Output the [X, Y] coordinate of the center of the cell containing the given text.  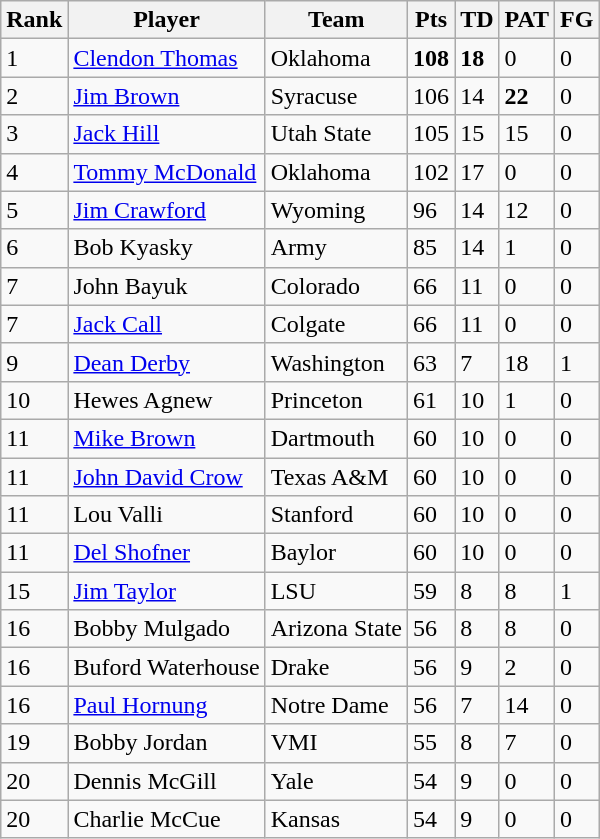
Texas A&M [336, 477]
106 [432, 96]
Buford Waterhouse [166, 667]
TD [477, 20]
Colorado [336, 286]
Arizona State [336, 629]
5 [34, 210]
61 [432, 400]
VMI [336, 743]
Bob Kyasky [166, 248]
Player [166, 20]
Drake [336, 667]
Kansas [336, 819]
108 [432, 58]
Colgate [336, 324]
Princeton [336, 400]
102 [432, 172]
LSU [336, 591]
59 [432, 591]
Jack Hill [166, 134]
Stanford [336, 515]
Pts [432, 20]
Team [336, 20]
Yale [336, 781]
22 [527, 96]
85 [432, 248]
Dean Derby [166, 362]
Lou Valli [166, 515]
Jim Taylor [166, 591]
Washington [336, 362]
17 [477, 172]
55 [432, 743]
Clendon Thomas [166, 58]
4 [34, 172]
12 [527, 210]
96 [432, 210]
Charlie McCue [166, 819]
Hewes Agnew [166, 400]
Army [336, 248]
John David Crow [166, 477]
Paul Hornung [166, 705]
Rank [34, 20]
6 [34, 248]
Utah State [336, 134]
105 [432, 134]
63 [432, 362]
PAT [527, 20]
19 [34, 743]
Bobby Mulgado [166, 629]
Baylor [336, 553]
Jim Crawford [166, 210]
Dartmouth [336, 438]
FG [577, 20]
Del Shofner [166, 553]
John Bayuk [166, 286]
Wyoming [336, 210]
Jack Call [166, 324]
Dennis McGill [166, 781]
Notre Dame [336, 705]
Mike Brown [166, 438]
Tommy McDonald [166, 172]
Bobby Jordan [166, 743]
Jim Brown [166, 96]
3 [34, 134]
Syracuse [336, 96]
